Output the (x, y) coordinate of the center of the cell containing the given text.  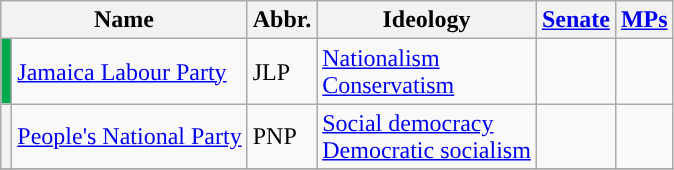
Abbr. (282, 20)
Social democracyDemocratic socialism (427, 136)
Senate (576, 20)
NationalismConservatism (427, 72)
MPs (644, 20)
People's National Party (130, 136)
JLP (282, 72)
Jamaica Labour Party (130, 72)
Ideology (427, 20)
Name (124, 20)
PNP (282, 136)
